Identify which cell holds the provided text, then report its [x, y] central coordinate. 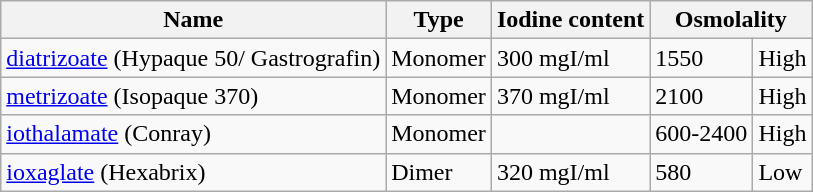
1550 [702, 58]
300 mgI/ml [570, 58]
370 mgI/ml [570, 96]
320 mgI/ml [570, 172]
Name [194, 20]
Osmolality [731, 20]
iothalamate (Conray) [194, 134]
Dimer [439, 172]
600-2400 [702, 134]
Type [439, 20]
Iodine content [570, 20]
580 [702, 172]
metrizoate (Isopaque 370) [194, 96]
2100 [702, 96]
ioxaglate (Hexabrix) [194, 172]
Low [782, 172]
diatrizoate (Hypaque 50/ Gastrografin) [194, 58]
